Return the [X, Y] coordinate for the center point of the cell that contains the specified text.  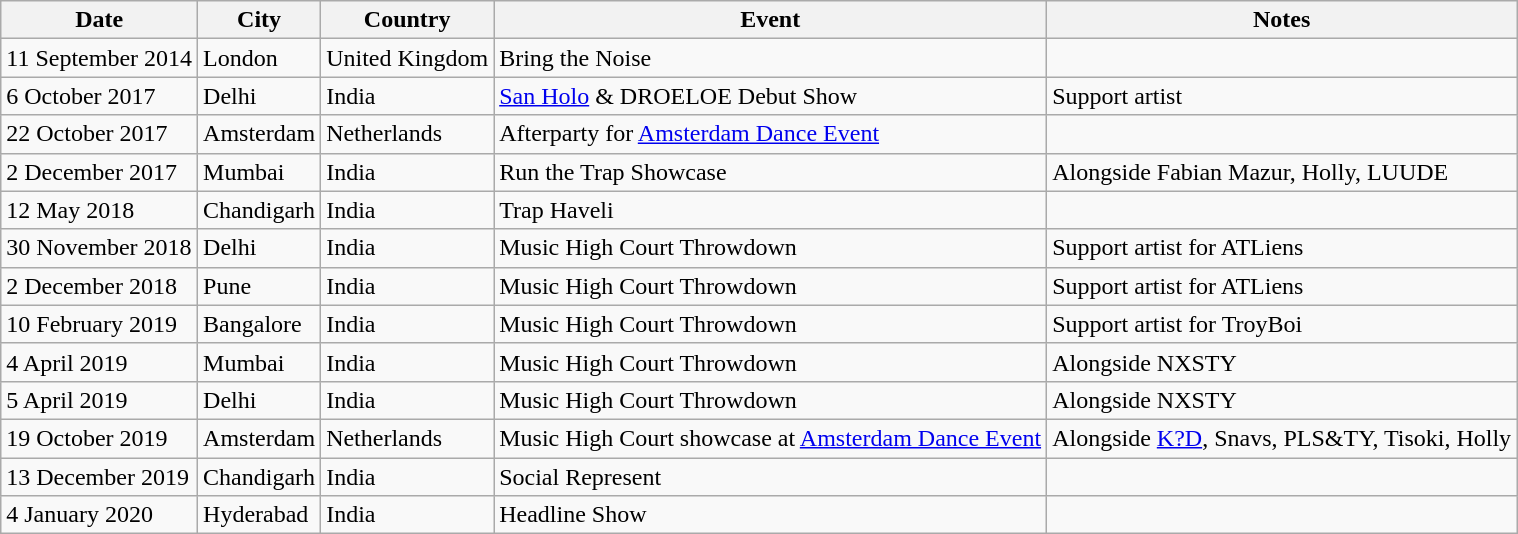
Run the Trap Showcase [770, 172]
Country [408, 20]
London [260, 58]
Social Represent [770, 477]
Trap Haveli [770, 210]
Music High Court showcase at Amsterdam Dance Event [770, 438]
Support artist for TroyBoi [1282, 324]
22 October 2017 [100, 134]
Pune [260, 286]
Headline Show [770, 515]
Bangalore [260, 324]
10 February 2019 [100, 324]
5 April 2019 [100, 400]
19 October 2019 [100, 438]
Alongside K?D, Snavs, PLS&TY, Tisoki, Holly [1282, 438]
Afterparty for Amsterdam Dance Event [770, 134]
2 December 2018 [100, 286]
2 December 2017 [100, 172]
Notes [1282, 20]
Bring the Noise [770, 58]
United Kingdom [408, 58]
6 October 2017 [100, 96]
11 September 2014 [100, 58]
City [260, 20]
12 May 2018 [100, 210]
Hyderabad [260, 515]
Event [770, 20]
Date [100, 20]
4 January 2020 [100, 515]
30 November 2018 [100, 248]
San Holo & DROELOE Debut Show [770, 96]
13 December 2019 [100, 477]
4 April 2019 [100, 362]
Support artist [1282, 96]
Alongside Fabian Mazur, Holly, LUUDE [1282, 172]
